Provide the [x, y] coordinate of the cell's center where the given text is located.  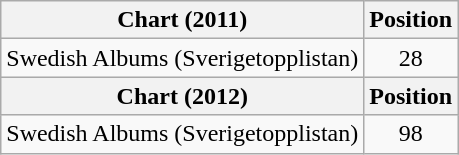
98 [411, 134]
28 [411, 58]
Chart (2011) [182, 20]
Chart (2012) [182, 96]
